Extract the [x, y] coordinate from the center of the cell holding the provided text.  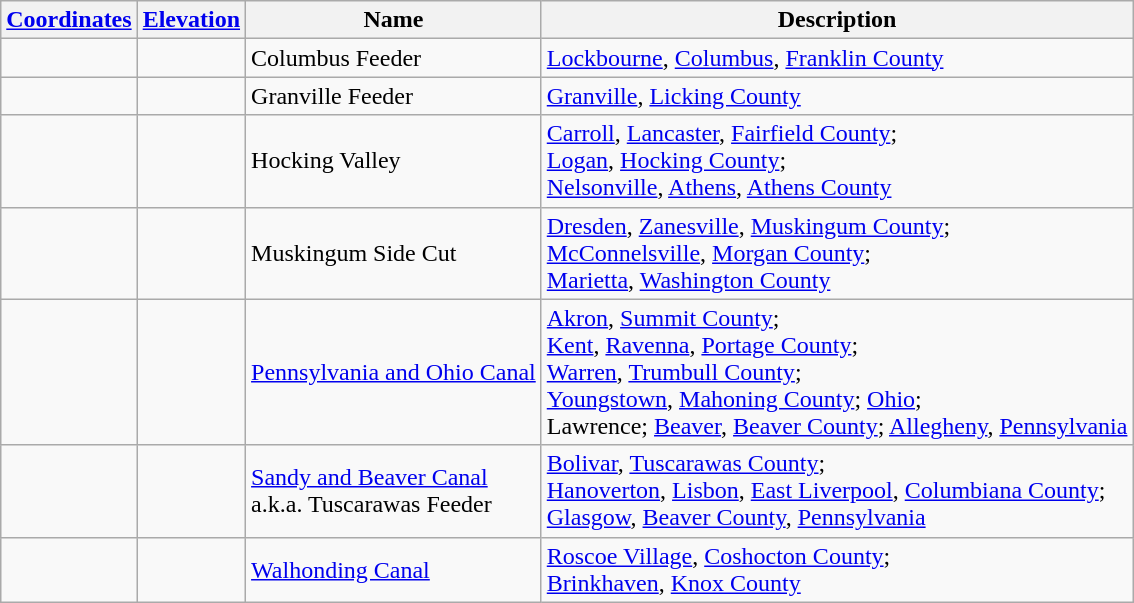
Bolivar, Tuscarawas County;Hanoverton, Lisbon, East Liverpool, Columbiana County;Glasgow, Beaver County, Pennsylvania [837, 491]
Roscoe Village, Coshocton County;Brinkhaven, Knox County [837, 570]
Muskingum Side Cut [394, 253]
Name [394, 20]
Description [837, 20]
Walhonding Canal [394, 570]
Granville Feeder [394, 96]
Columbus Feeder [394, 58]
Carroll, Lancaster, Fairfield County;Logan, Hocking County;Nelsonville, Athens, Athens County [837, 161]
Hocking Valley [394, 161]
Coordinates [69, 20]
Elevation [191, 20]
Granville, Licking County [837, 96]
Dresden, Zanesville, Muskingum County;McConnelsville, Morgan County;Marietta, Washington County [837, 253]
Lockbourne, Columbus, Franklin County [837, 58]
Pennsylvania and Ohio Canal [394, 372]
Sandy and Beaver Canala.k.a. Tuscarawas Feeder [394, 491]
